Determine the [x, y] coordinate at the center of the cell enclosing the given text.  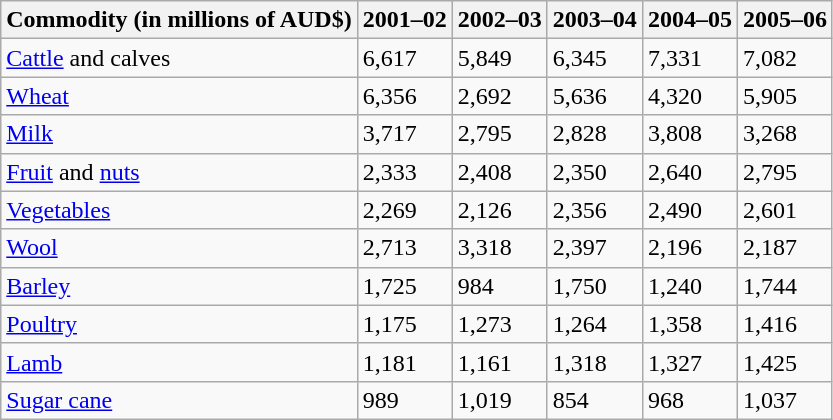
854 [594, 400]
Poultry [179, 324]
1,037 [784, 400]
1,744 [784, 286]
7,082 [784, 58]
2,408 [500, 172]
1,318 [594, 362]
2,692 [500, 96]
968 [690, 400]
1,425 [784, 362]
6,345 [594, 58]
3,318 [500, 248]
5,905 [784, 96]
989 [404, 400]
2001–02 [404, 20]
2003–04 [594, 20]
3,717 [404, 134]
2,356 [594, 210]
6,356 [404, 96]
1,725 [404, 286]
2,640 [690, 172]
3,268 [784, 134]
3,808 [690, 134]
1,181 [404, 362]
2,397 [594, 248]
1,264 [594, 324]
984 [500, 286]
2004–05 [690, 20]
Commodity (in millions of AUD$) [179, 20]
2,350 [594, 172]
5,849 [500, 58]
1,358 [690, 324]
2,196 [690, 248]
1,416 [784, 324]
7,331 [690, 58]
Fruit and nuts [179, 172]
2,269 [404, 210]
1,240 [690, 286]
1,161 [500, 362]
1,273 [500, 324]
1,175 [404, 324]
2002–03 [500, 20]
Wheat [179, 96]
2,187 [784, 248]
5,636 [594, 96]
4,320 [690, 96]
Wool [179, 248]
Vegetables [179, 210]
Barley [179, 286]
2,713 [404, 248]
2,490 [690, 210]
2,828 [594, 134]
2,126 [500, 210]
2,601 [784, 210]
1,019 [500, 400]
Lamb [179, 362]
1,750 [594, 286]
Milk [179, 134]
2,333 [404, 172]
Sugar cane [179, 400]
6,617 [404, 58]
1,327 [690, 362]
Cattle and calves [179, 58]
2005–06 [784, 20]
